Provide the [x, y] coordinate of the cell's center where the given text is located.  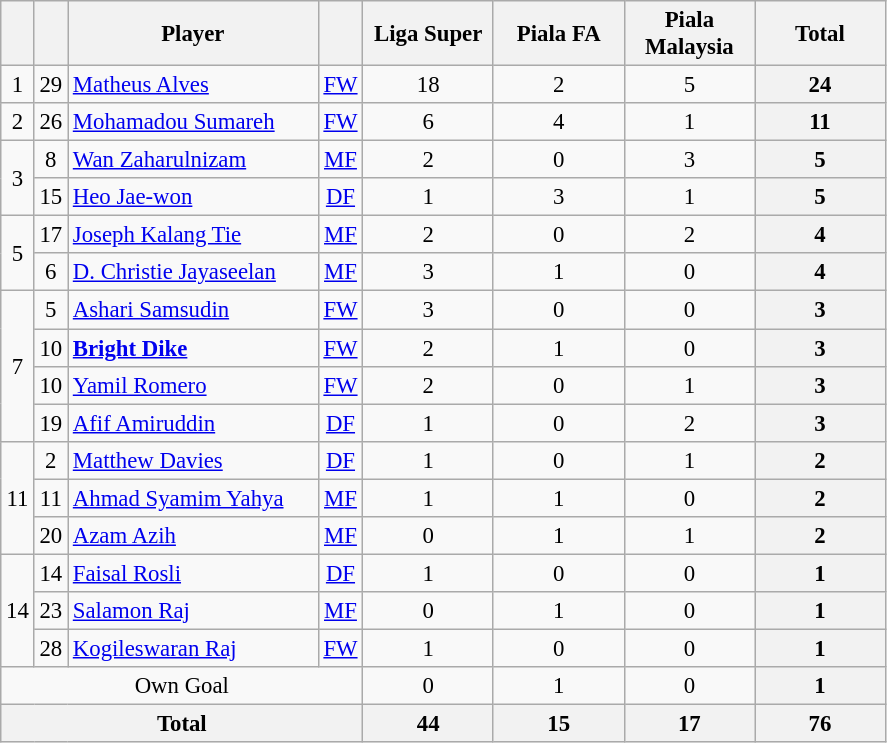
Bright Dike [194, 348]
Faisal Rosli [194, 573]
Wan Zaharulnizam [194, 160]
23 [50, 611]
76 [820, 724]
Heo Jae-won [194, 197]
Matheus Alves [194, 85]
Azam Azih [194, 536]
Afif Amiruddin [194, 423]
Own Goal [182, 686]
Salamon Raj [194, 611]
Mohamadou Sumareh [194, 122]
44 [428, 724]
Joseph Kalang Tie [194, 235]
18 [428, 85]
Piala FA [558, 34]
D. Christie Jayaseelan [194, 273]
20 [50, 536]
26 [50, 122]
7 [18, 366]
29 [50, 85]
24 [820, 85]
Piala Malaysia [690, 34]
19 [50, 423]
Yamil Romero [194, 385]
Ahmad Syamim Yahya [194, 498]
Liga Super [428, 34]
Kogileswaran Raj [194, 648]
Ashari Samsudin [194, 310]
Matthew Davies [194, 460]
28 [50, 648]
8 [50, 160]
Player [194, 34]
